Output the [x, y] coordinate of the center of the cell containing the given text.  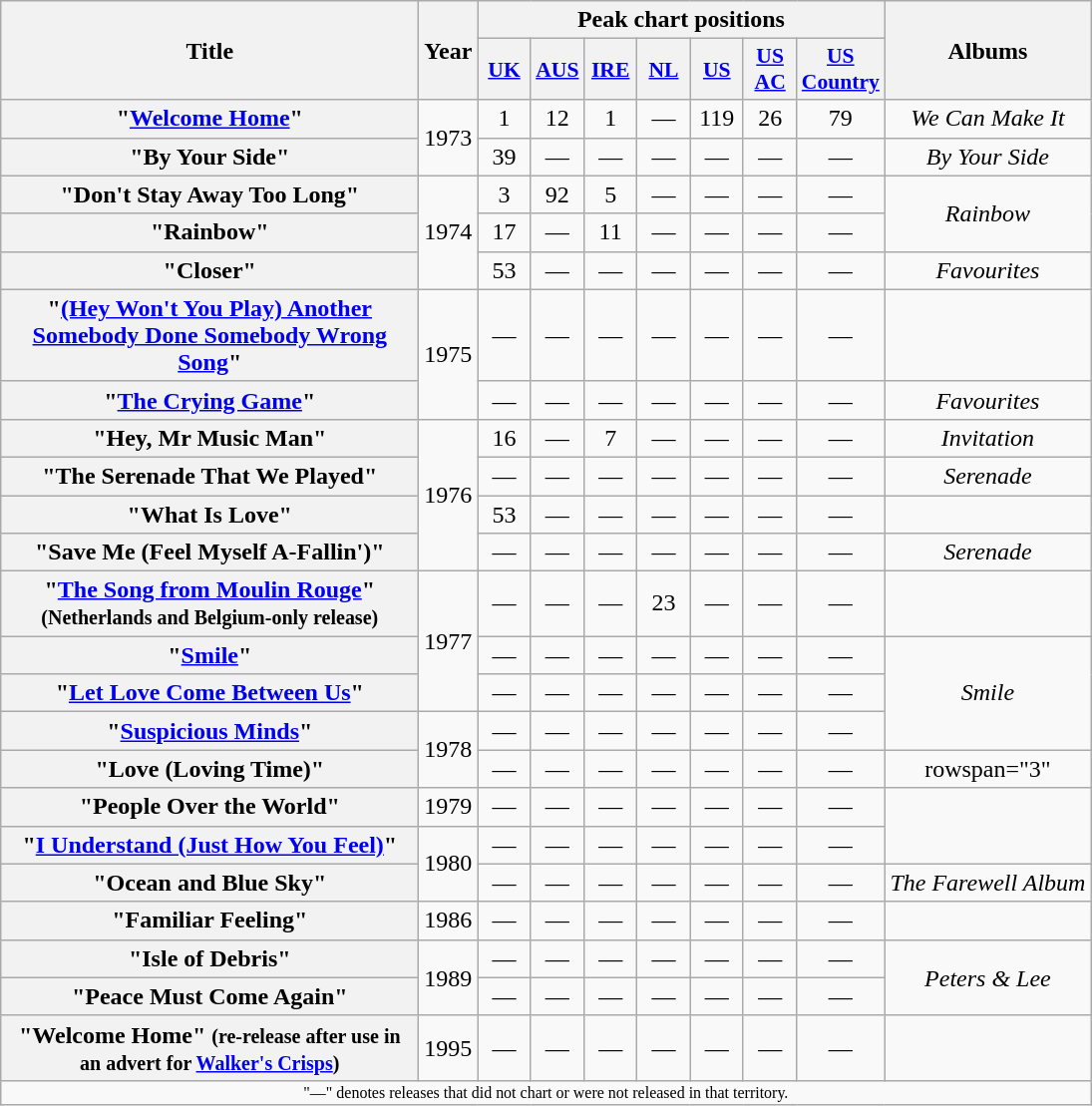
US [716, 70]
We Can Make It [987, 119]
"By Your Side" [209, 157]
1989 [449, 977]
AUS [556, 70]
39 [505, 157]
16 [505, 438]
92 [556, 194]
"Ocean and Blue Sky" [209, 883]
The Farewell Album [987, 883]
1974 [449, 232]
"(Hey Won't You Play) Another Somebody Done Somebody Wrong Song" [209, 335]
NL [664, 70]
"I Understand (Just How You Feel)" [209, 845]
7 [610, 438]
"Welcome Home" (re-release after use in an advert for Walker's Crisps) [209, 1047]
Albums [987, 50]
"Save Me (Feel Myself A-Fallin')" [209, 553]
Invitation [987, 438]
"Smile" [209, 655]
"Peace Must Come Again" [209, 996]
23 [664, 604]
"Love (Loving Time)" [209, 769]
"The Song from Moulin Rouge" (Netherlands and Belgium-only release) [209, 604]
1977 [449, 642]
"The Crying Game" [209, 400]
5 [610, 194]
79 [841, 119]
"Isle of Debris" [209, 958]
"Rainbow" [209, 232]
1986 [449, 921]
26 [770, 119]
IRE [610, 70]
"People Over the World" [209, 807]
Smile [987, 693]
UK [505, 70]
Rainbow [987, 213]
1995 [449, 1047]
rowspan="3" [987, 769]
12 [556, 119]
Peters & Lee [987, 977]
"The Serenade That We Played" [209, 476]
3 [505, 194]
"Closer" [209, 270]
Year [449, 50]
"Let Love Come Between Us" [209, 693]
1979 [449, 807]
"Welcome Home" [209, 119]
"Hey, Mr Music Man" [209, 438]
Peak chart positions [681, 20]
"Suspicious Minds" [209, 731]
119 [716, 119]
Title [209, 50]
By Your Side [987, 157]
1978 [449, 750]
1973 [449, 138]
1980 [449, 864]
"Familiar Feeling" [209, 921]
US Country [841, 70]
17 [505, 232]
US AC [770, 70]
1975 [449, 354]
11 [610, 232]
"What Is Love" [209, 514]
1976 [449, 495]
"—" denotes releases that did not chart or were not released in that territory. [546, 1092]
"Don't Stay Away Too Long" [209, 194]
